Search for the cell housing the specified text and yield its (X, Y) center coordinate. 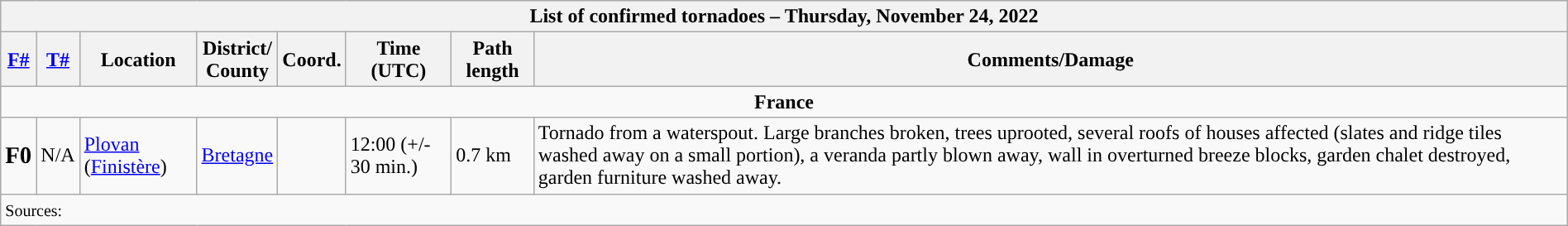
T# (58, 60)
N/A (58, 156)
District/County (237, 60)
France (784, 102)
12:00 (+/- 30 min.) (399, 156)
Plovan (Finistère) (138, 156)
Comments/Damage (1050, 60)
F# (18, 60)
Location (138, 60)
Time (UTC) (399, 60)
Coord. (312, 60)
List of confirmed tornadoes – Thursday, November 24, 2022 (784, 17)
F0 (18, 156)
Bretagne (237, 156)
Path length (493, 60)
Sources: (784, 209)
0.7 km (493, 156)
